Extract the (x, y) coordinate from the center of the cell holding the provided text.  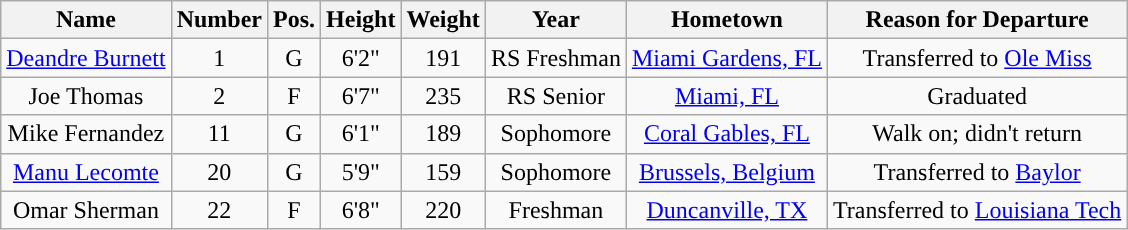
Freshman (556, 210)
Duncanville, TX (726, 210)
Hometown (726, 20)
20 (219, 172)
Miami Gardens, FL (726, 58)
Pos. (294, 20)
5'9" (361, 172)
Deandre Burnett (86, 58)
Height (361, 20)
220 (443, 210)
Manu Lecomte (86, 172)
RS Senior (556, 96)
6'2" (361, 58)
Number (219, 20)
2 (219, 96)
22 (219, 210)
1 (219, 58)
Transferred to Louisiana Tech (976, 210)
Year (556, 20)
Mike Fernandez (86, 134)
RS Freshman (556, 58)
11 (219, 134)
6'1" (361, 134)
6'7" (361, 96)
Name (86, 20)
Weight (443, 20)
Walk on; didn't return (976, 134)
Joe Thomas (86, 96)
6'8" (361, 210)
235 (443, 96)
Miami, FL (726, 96)
Brussels, Belgium (726, 172)
Coral Gables, FL (726, 134)
159 (443, 172)
Reason for Departure (976, 20)
Graduated (976, 96)
Transferred to Baylor (976, 172)
191 (443, 58)
189 (443, 134)
Omar Sherman (86, 210)
Transferred to Ole Miss (976, 58)
